Determine the (x, y) coordinate at the center of the cell enclosing the given text.  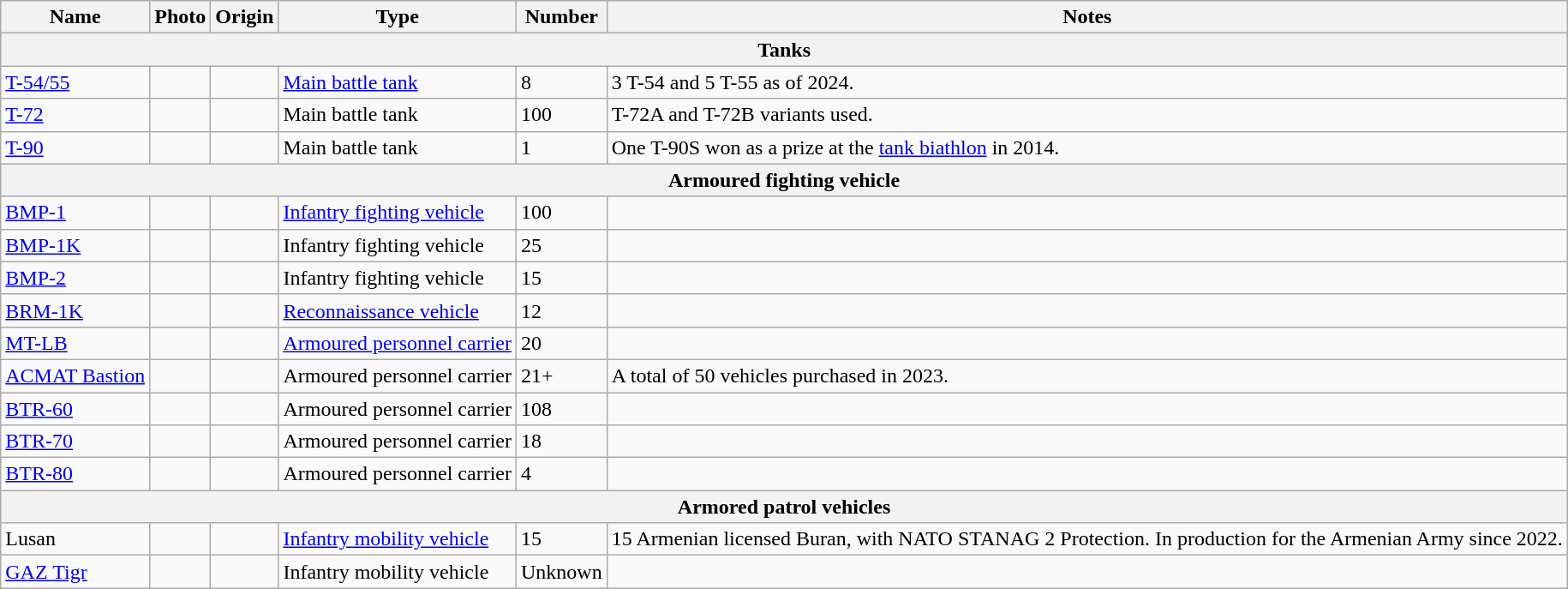
One T-90S won as a prize at the tank biathlon in 2014. (1086, 147)
Armored patrol vehicles (785, 507)
BRM-1K (75, 310)
T-54/55 (75, 82)
Type (398, 17)
18 (561, 442)
20 (561, 343)
Unknown (561, 572)
12 (561, 310)
Armoured fighting vehicle (785, 180)
8 (561, 82)
T-72A and T-72B variants used. (1086, 115)
BTR-80 (75, 474)
BMP-1 (75, 213)
ACMAT Bastion (75, 376)
Origin (245, 17)
A total of 50 vehicles purchased in 2023. (1086, 376)
15 Armenian licensed Buran, with NATO STANAG 2 Protection. In production for the Armenian Army since 2022. (1086, 539)
4 (561, 474)
GAZ Tigr (75, 572)
BTR-70 (75, 442)
3 T-54 and 5 T-55 as of 2024. (1086, 82)
Tanks (785, 50)
Photo (180, 17)
T-72 (75, 115)
Lusan (75, 539)
21+ (561, 376)
Number (561, 17)
Reconnaissance vehicle (398, 310)
1 (561, 147)
BMP-1K (75, 245)
25 (561, 245)
MT-LB (75, 343)
BTR-60 (75, 409)
T-90 (75, 147)
Notes (1086, 17)
BMP-2 (75, 278)
Name (75, 17)
108 (561, 409)
